Pinpoint the cell where the given text exists, returning its [x, y] midpoint coordinate. 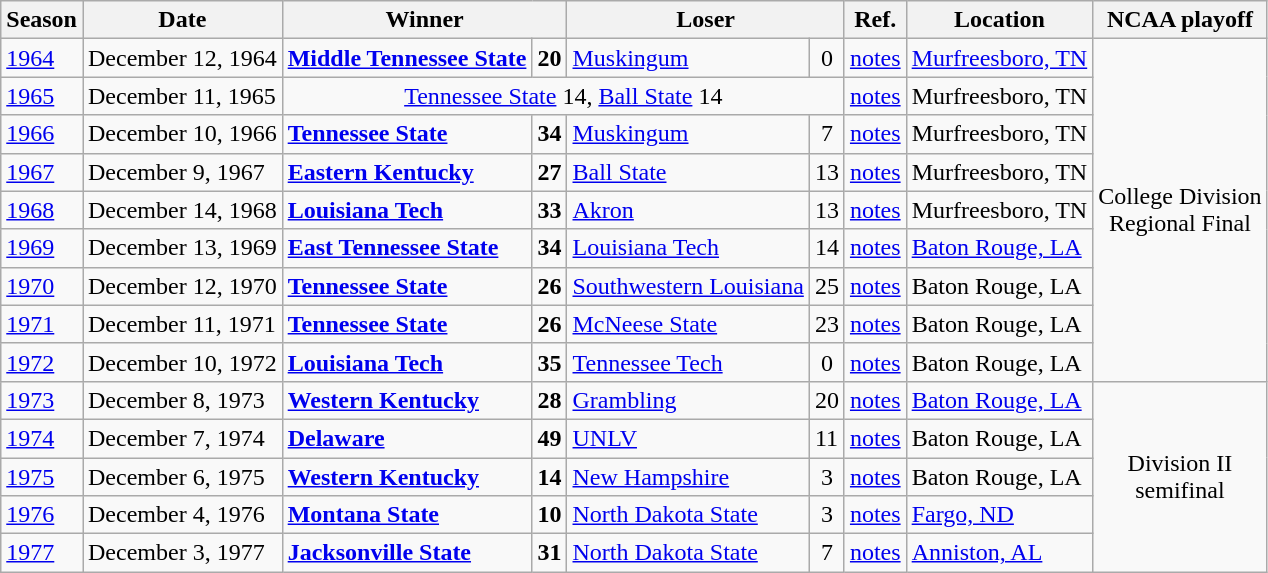
Location [1000, 20]
1976 [42, 515]
December 11, 1971 [182, 324]
Middle Tennessee State [407, 58]
23 [826, 324]
Ref. [875, 20]
1964 [42, 58]
Date [182, 20]
December 14, 1968 [182, 210]
Anniston, AL [1000, 553]
35 [550, 362]
Tennessee State 14, Ball State 14 [563, 96]
Division IIsemifinal [1180, 476]
College DivisionRegional Final [1180, 210]
1972 [42, 362]
1973 [42, 400]
Winner [424, 20]
December 10, 1972 [182, 362]
Delaware [407, 438]
27 [550, 172]
49 [550, 438]
NCAA playoff [1180, 20]
Loser [706, 20]
1968 [42, 210]
1967 [42, 172]
December 12, 1970 [182, 286]
December 4, 1976 [182, 515]
December 9, 1967 [182, 172]
1971 [42, 324]
December 7, 1974 [182, 438]
December 11, 1965 [182, 96]
Akron [688, 210]
28 [550, 400]
UNLV [688, 438]
December 13, 1969 [182, 248]
Fargo, ND [1000, 515]
December 3, 1977 [182, 553]
1974 [42, 438]
McNeese State [688, 324]
1965 [42, 96]
December 12, 1964 [182, 58]
Montana State [407, 515]
Ball State [688, 172]
Eastern Kentucky [407, 172]
Grambling [688, 400]
1966 [42, 134]
Jacksonville State [407, 553]
December 6, 1975 [182, 477]
25 [826, 286]
1975 [42, 477]
10 [550, 515]
Southwestern Louisiana [688, 286]
Tennessee Tech [688, 362]
East Tennessee State [407, 248]
1969 [42, 248]
Season [42, 20]
11 [826, 438]
December 8, 1973 [182, 400]
1970 [42, 286]
December 10, 1966 [182, 134]
1977 [42, 553]
New Hampshire [688, 477]
33 [550, 210]
31 [550, 553]
